Locate the cell with the specified text and output its [X, Y] center coordinate. 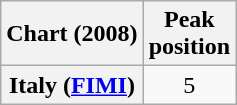
Italy (FIMI) [72, 85]
Peakposition [189, 34]
5 [189, 85]
Chart (2008) [72, 34]
